From the cell containing the given text, extract its center point as [x, y] coordinate. 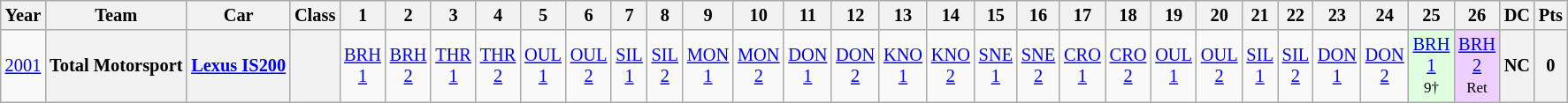
Year [23, 15]
16 [1038, 15]
Pts [1551, 15]
22 [1296, 15]
18 [1128, 15]
10 [759, 15]
DC [1518, 15]
12 [855, 15]
2001 [23, 66]
MON2 [759, 66]
Car [239, 15]
11 [807, 15]
CRO2 [1128, 66]
13 [903, 15]
0 [1551, 66]
KNO1 [903, 66]
26 [1477, 15]
9 [708, 15]
5 [543, 15]
SNE2 [1038, 66]
7 [629, 15]
CRO1 [1082, 66]
21 [1259, 15]
BRH19† [1432, 66]
Class [315, 15]
15 [996, 15]
NC [1518, 66]
THR2 [498, 66]
19 [1174, 15]
8 [665, 15]
SNE1 [996, 66]
BRH2 [409, 66]
Total Motorsport [116, 66]
2 [409, 15]
20 [1220, 15]
THR1 [453, 66]
1 [363, 15]
KNO2 [951, 66]
23 [1337, 15]
BRH1 [363, 66]
3 [453, 15]
24 [1385, 15]
17 [1082, 15]
6 [589, 15]
Team [116, 15]
14 [951, 15]
25 [1432, 15]
BRH2Ret [1477, 66]
Lexus IS200 [239, 66]
4 [498, 15]
MON1 [708, 66]
